Output the (x, y) coordinate of the center of the cell containing the given text.  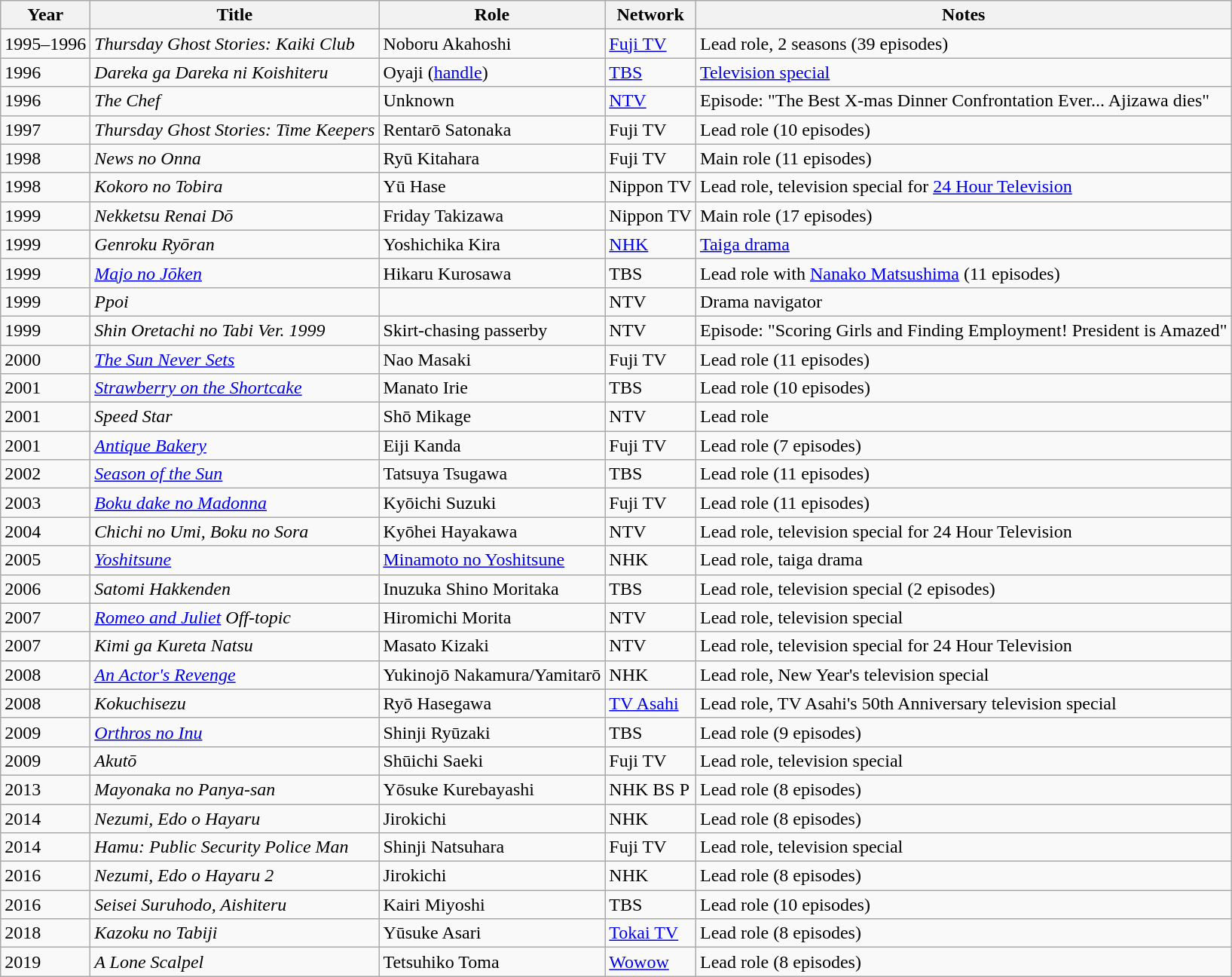
Yū Hase (492, 187)
Network (651, 15)
Eiji Kanda (492, 446)
Rentarō Satonaka (492, 130)
2002 (45, 474)
Yoshitsune (235, 560)
Wowow (651, 962)
Kairi Miyoshi (492, 905)
Kyōhei Hayakawa (492, 531)
Genroku Ryōran (235, 244)
Shinji Natsuhara (492, 847)
Lead role (7 episodes) (963, 446)
Lead role, television special (2 episodes) (963, 589)
Orthros no Inu (235, 732)
Main role (17 episodes) (963, 216)
Hikaru Kurosawa (492, 273)
Lead role, TV Asahi's 50th Anniversary television special (963, 703)
Kokoro no Tobira (235, 187)
Speed Star (235, 417)
Lead role (963, 417)
Role (492, 15)
Unknown (492, 101)
Friday Takizawa (492, 216)
Nekketsu Renai Dō (235, 216)
Lead role, New Year's television special (963, 675)
Main role (11 episodes) (963, 158)
Notes (963, 15)
Shūichi Saeki (492, 761)
Lead role (9 episodes) (963, 732)
Ryū Kitahara (492, 158)
Year (45, 15)
Dareka ga Dareka ni Koishiteru (235, 72)
A Lone Scalpel (235, 962)
Episode: "The Best X-mas Dinner Confrontation Ever... Ajizawa dies" (963, 101)
Thursday Ghost Stories: Time Keepers (235, 130)
An Actor's Revenge (235, 675)
Kokuchisezu (235, 703)
Minamoto no Yoshitsune (492, 560)
Thursday Ghost Stories: Kaiki Club (235, 44)
Akutō (235, 761)
Mayonaka no Panya-san (235, 789)
2005 (45, 560)
Strawberry on the Shortcake (235, 388)
Yōsuke Kurebayashi (492, 789)
TV Asahi (651, 703)
Kyōichi Suzuki (492, 503)
Oyaji (handle) (492, 72)
Boku dake no Madonna (235, 503)
1995–1996 (45, 44)
Title (235, 15)
Yoshichika Kira (492, 244)
Episode: "Scoring Girls and Finding Employment! President is Amazed" (963, 330)
Ppoi (235, 302)
2006 (45, 589)
2018 (45, 933)
Kimi ga Kureta Natsu (235, 646)
Manato Irie (492, 388)
Taiga drama (963, 244)
Drama navigator (963, 302)
Hiromichi Morita (492, 617)
2013 (45, 789)
Antique Bakery (235, 446)
Skirt-chasing passerby (492, 330)
2004 (45, 531)
Ryō Hasegawa (492, 703)
Satomi Hakkenden (235, 589)
2019 (45, 962)
Nezumi, Edo o Hayaru (235, 818)
Shinji Ryūzaki (492, 732)
Seisei Suruhodo, Aishiteru (235, 905)
Lead role with Nanako Matsushima (11 episodes) (963, 273)
NHK BS P (651, 789)
Shin Oretachi no Tabi Ver. 1999 (235, 330)
Tokai TV (651, 933)
Kazoku no Tabiji (235, 933)
Nao Masaki (492, 360)
Nezumi, Edo o Hayaru 2 (235, 876)
News no Onna (235, 158)
The Chef (235, 101)
Lead role, 2 seasons (39 episodes) (963, 44)
Hamu: Public Security Police Man (235, 847)
Noboru Akahoshi (492, 44)
2003 (45, 503)
Majo no Jōken (235, 273)
Masato Kizaki (492, 646)
Yūsuke Asari (492, 933)
Shō Mikage (492, 417)
Yukinojō Nakamura/Yamitarō (492, 675)
Television special (963, 72)
Romeo and Juliet Off-topic (235, 617)
Season of the Sun (235, 474)
1997 (45, 130)
Tatsuya Tsugawa (492, 474)
The Sun Never Sets (235, 360)
Inuzuka Shino Moritaka (492, 589)
Chichi no Umi, Boku no Sora (235, 531)
Lead role, taiga drama (963, 560)
Tetsuhiko Toma (492, 962)
2000 (45, 360)
